Search for the cell housing the specified text and yield its (x, y) center coordinate. 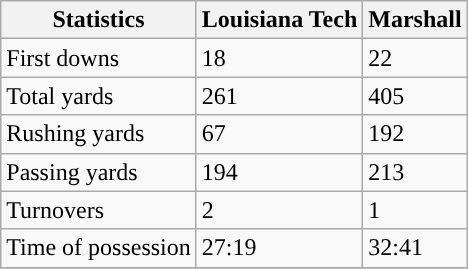
32:41 (415, 248)
First downs (99, 58)
Marshall (415, 20)
Rushing yards (99, 134)
405 (415, 96)
Total yards (99, 96)
18 (279, 58)
1 (415, 210)
2 (279, 210)
Turnovers (99, 210)
194 (279, 172)
22 (415, 58)
Passing yards (99, 172)
Louisiana Tech (279, 20)
192 (415, 134)
Time of possession (99, 248)
67 (279, 134)
213 (415, 172)
261 (279, 96)
27:19 (279, 248)
Statistics (99, 20)
